Search for the cell housing the specified text and yield its (X, Y) center coordinate. 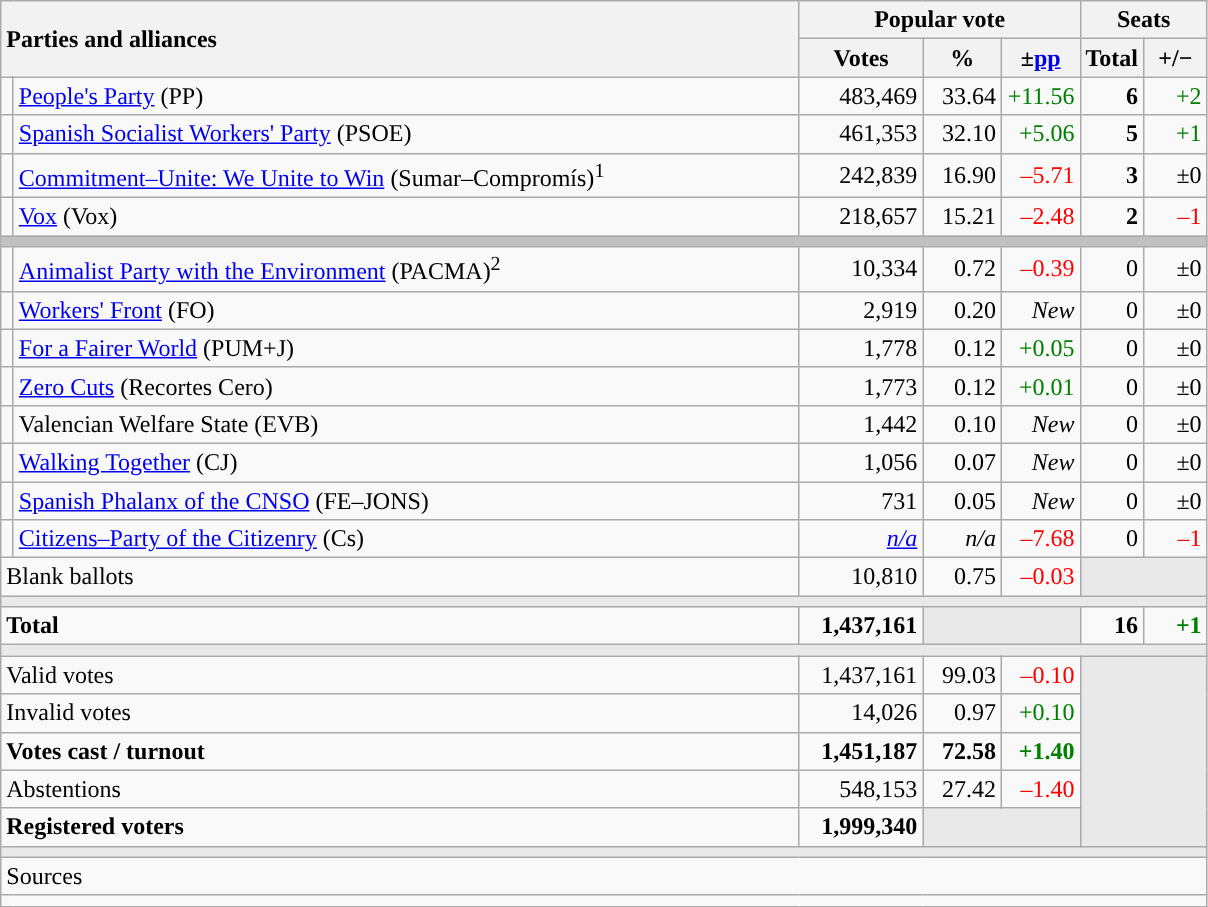
3 (1112, 176)
0.97 (962, 713)
33.64 (962, 96)
Spanish Phalanx of the CNSO (FE–JONS) (406, 501)
32.10 (962, 134)
218,657 (861, 217)
14,026 (861, 713)
Invalid votes (400, 713)
1,442 (861, 424)
–0.39 (1040, 270)
72.58 (962, 751)
5 (1112, 134)
2 (1112, 217)
–0.10 (1040, 675)
483,469 (861, 96)
+11.56 (1040, 96)
Commitment–Unite: We Unite to Win (Sumar–Compromís)1 (406, 176)
16 (1112, 626)
Spanish Socialist Workers' Party (PSOE) (406, 134)
15.21 (962, 217)
Sources (604, 876)
–1.40 (1040, 789)
Animalist Party with the Environment (PACMA)2 (406, 270)
+/− (1176, 58)
461,353 (861, 134)
–2.48 (1040, 217)
People's Party (PP) (406, 96)
+5.06 (1040, 134)
Popular vote (940, 20)
Workers' Front (FO) (406, 310)
6 (1112, 96)
242,839 (861, 176)
Votes cast / turnout (400, 751)
Blank ballots (400, 577)
1,778 (861, 348)
Votes (861, 58)
0.10 (962, 424)
+0.01 (1040, 386)
Registered voters (400, 827)
+2 (1176, 96)
0.05 (962, 501)
1,451,187 (861, 751)
–5.71 (1040, 176)
16.90 (962, 176)
+0.05 (1040, 348)
0.20 (962, 310)
Seats (1144, 20)
Valid votes (400, 675)
0.75 (962, 577)
–7.68 (1040, 539)
2,919 (861, 310)
1,056 (861, 462)
Valencian Welfare State (EVB) (406, 424)
731 (861, 501)
Parties and alliances (400, 39)
10,810 (861, 577)
1,999,340 (861, 827)
Walking Together (CJ) (406, 462)
Zero Cuts (Recortes Cero) (406, 386)
0.72 (962, 270)
% (962, 58)
For a Fairer World (PUM+J) (406, 348)
27.42 (962, 789)
548,153 (861, 789)
–0.03 (1040, 577)
1,773 (861, 386)
10,334 (861, 270)
Citizens–Party of the Citizenry (Cs) (406, 539)
0.07 (962, 462)
99.03 (962, 675)
Abstentions (400, 789)
+1.40 (1040, 751)
+0.10 (1040, 713)
±pp (1040, 58)
Vox (Vox) (406, 217)
